Search for the cell housing the specified text and yield its (X, Y) center coordinate. 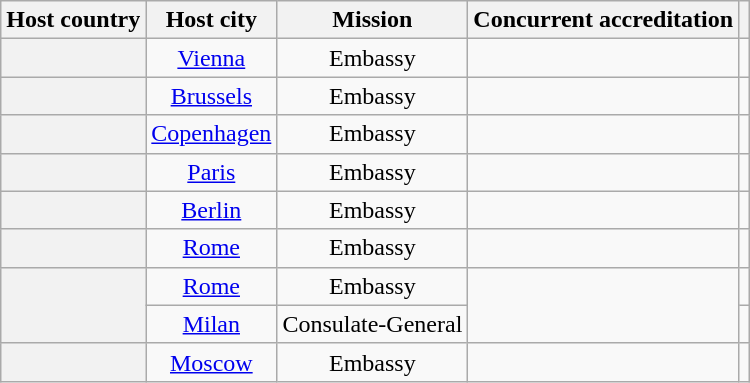
Host country (74, 20)
Milan (212, 324)
Host city (212, 20)
Copenhagen (212, 134)
Berlin (212, 210)
Paris (212, 172)
Concurrent accreditation (604, 20)
Brussels (212, 96)
Vienna (212, 58)
Consulate-General (372, 324)
Moscow (212, 362)
Mission (372, 20)
